Search for the cell housing the specified text and yield its (x, y) center coordinate. 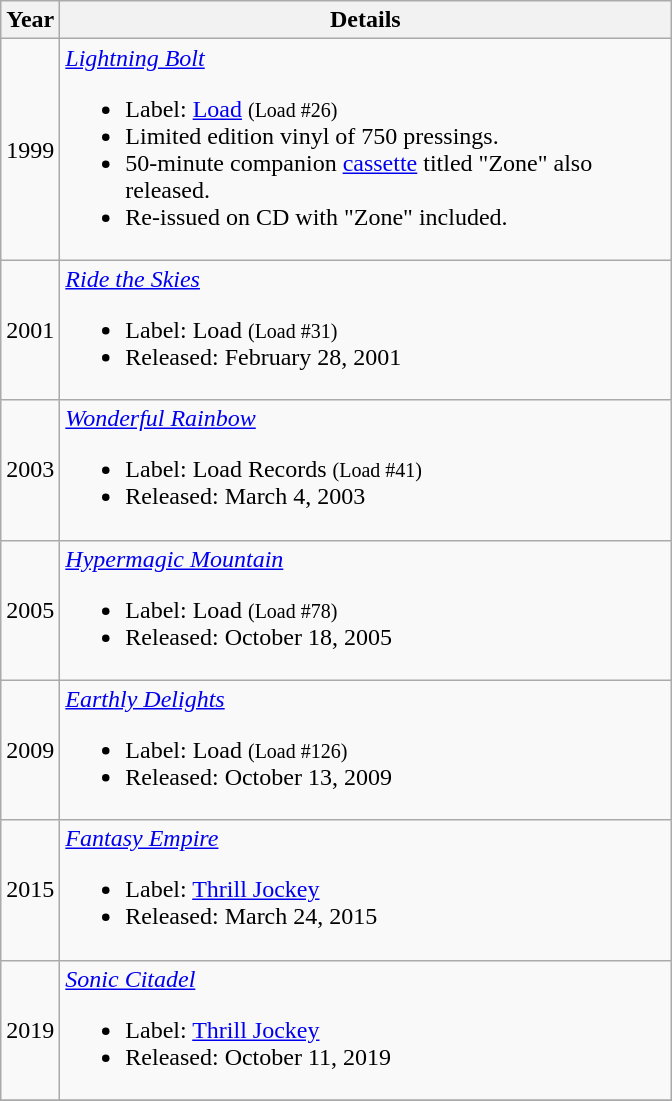
2003 (30, 470)
Sonic CitadelLabel: Thrill JockeyReleased: October 11, 2019 (366, 1030)
2001 (30, 330)
2015 (30, 890)
2019 (30, 1030)
Earthly DelightsLabel: Load (Load #126)Released: October 13, 2009 (366, 750)
2009 (30, 750)
1999 (30, 150)
Details (366, 20)
2005 (30, 610)
Fantasy EmpireLabel: Thrill JockeyReleased: March 24, 2015 (366, 890)
Wonderful RainbowLabel: Load Records (Load #41)Released: March 4, 2003 (366, 470)
Year (30, 20)
Ride the SkiesLabel: Load (Load #31)Released: February 28, 2001 (366, 330)
Hypermagic MountainLabel: Load (Load #78)Released: October 18, 2005 (366, 610)
